From the cell containing the given text, extract its center point as (x, y) coordinate. 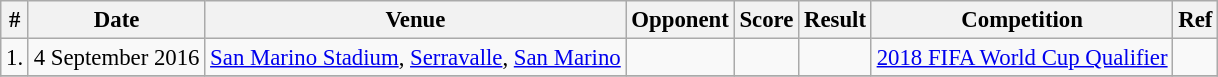
Result (836, 20)
Opponent (680, 20)
Venue (416, 20)
Ref (1196, 20)
2018 FIFA World Cup Qualifier (1022, 58)
Score (766, 20)
1. (15, 58)
Competition (1022, 20)
Date (116, 20)
San Marino Stadium, Serravalle, San Marino (416, 58)
# (15, 20)
4 September 2016 (116, 58)
